Provide the (x, y) coordinate of the cell's center where the given text is located.  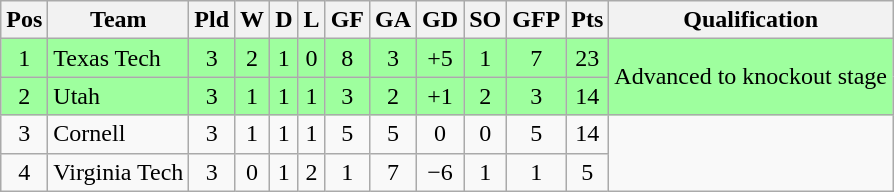
8 (347, 58)
Pts (588, 20)
Pos (24, 20)
+5 (440, 58)
Pld (212, 20)
Virginia Tech (118, 172)
Advanced to knockout stage (751, 77)
23 (588, 58)
L (312, 20)
+1 (440, 96)
GF (347, 20)
GA (394, 20)
Utah (118, 96)
Cornell (118, 134)
GD (440, 20)
4 (24, 172)
Texas Tech (118, 58)
Qualification (751, 20)
D (284, 20)
SO (486, 20)
W (252, 20)
Team (118, 20)
−6 (440, 172)
GFP (536, 20)
